Pinpoint the cell where the given text exists, returning its (X, Y) midpoint coordinate. 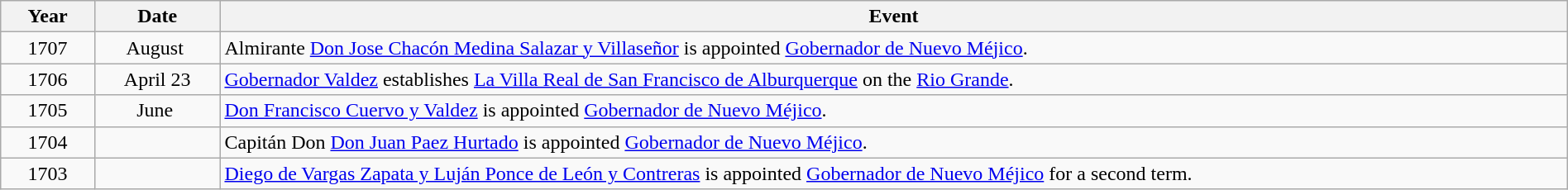
Gobernador Valdez establishes La Villa Real de San Francisco de Alburquerque on the Rio Grande. (893, 79)
Event (893, 17)
Capitán Don Don Juan Paez Hurtado is appointed Gobernador de Nuevo Méjico. (893, 142)
1707 (48, 48)
1706 (48, 79)
Diego de Vargas Zapata y Luján Ponce de León y Contreras is appointed Gobernador de Nuevo Méjico for a second term. (893, 173)
Don Francisco Cuervo y Valdez is appointed Gobernador de Nuevo Méjico. (893, 111)
August (157, 48)
Year (48, 17)
Date (157, 17)
1703 (48, 173)
Almirante Don Jose Chacón Medina Salazar y Villaseñor is appointed Gobernador de Nuevo Méjico. (893, 48)
1705 (48, 111)
1704 (48, 142)
June (157, 111)
April 23 (157, 79)
